Find where the given text appears and provide that cell's center as (x, y) coordinate. 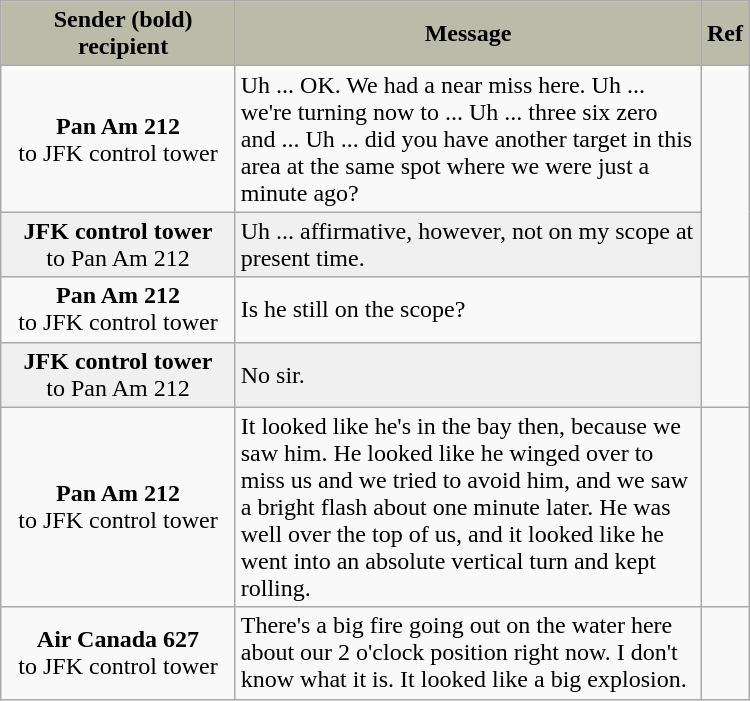
Uh ... affirmative, however, not on my scope at present time. (468, 244)
There's a big fire going out on the water here about our 2 o'clock position right now. I don't know what it is. It looked like a big explosion. (468, 653)
Air Canada 627to JFK control tower (118, 653)
No sir. (468, 374)
Ref (725, 34)
Is he still on the scope? (468, 310)
Message (468, 34)
Sender (bold)recipient (118, 34)
